Return the [X, Y] coordinate for the center point of the cell that contains the specified text.  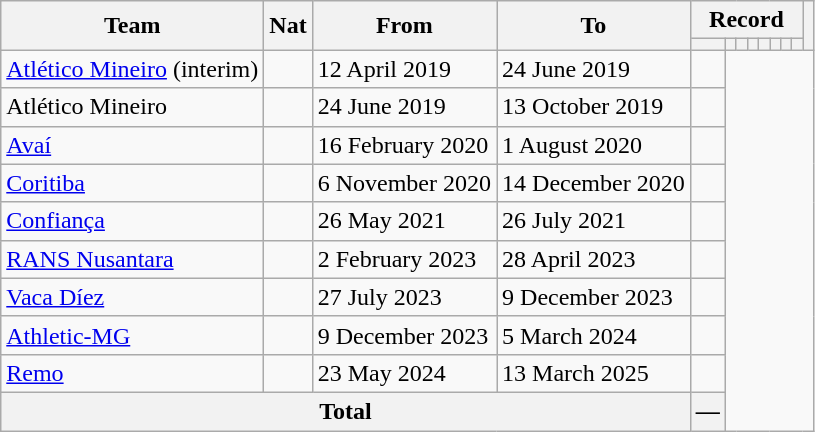
26 July 2021 [594, 221]
13 March 2025 [594, 373]
6 November 2020 [404, 183]
Nat [288, 26]
Remo [132, 373]
From [404, 26]
Confiança [132, 221]
RANS Nusantara [132, 259]
27 July 2023 [404, 297]
Team [132, 26]
Record [746, 20]
Avaí [132, 145]
16 February 2020 [404, 145]
— [708, 411]
Atlético Mineiro (interim) [132, 69]
23 May 2024 [404, 373]
To [594, 26]
Atlético Mineiro [132, 107]
2 February 2023 [404, 259]
13 October 2019 [594, 107]
Athletic-MG [132, 335]
Total [346, 411]
Coritiba [132, 183]
1 August 2020 [594, 145]
12 April 2019 [404, 69]
26 May 2021 [404, 221]
14 December 2020 [594, 183]
28 April 2023 [594, 259]
5 March 2024 [594, 335]
Vaca Díez [132, 297]
